For the text-containing cell, return its midpoint in (X, Y) coordinate format. 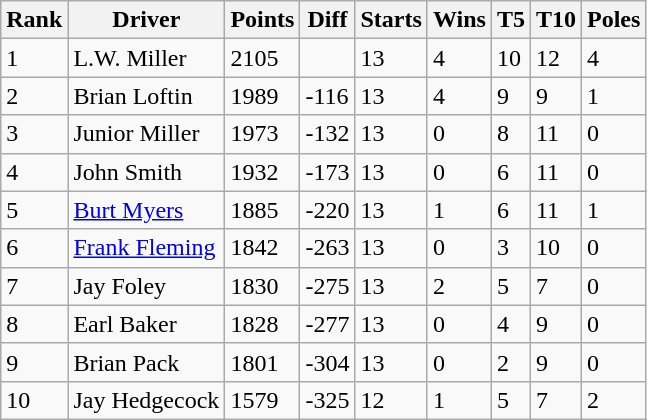
Wins (459, 20)
-263 (328, 248)
Diff (328, 20)
Poles (614, 20)
1842 (262, 248)
1828 (262, 324)
Brian Loftin (146, 96)
-220 (328, 210)
-132 (328, 134)
Jay Hedgecock (146, 400)
-275 (328, 286)
1973 (262, 134)
L.W. Miller (146, 58)
Junior Miller (146, 134)
John Smith (146, 172)
-116 (328, 96)
-277 (328, 324)
1932 (262, 172)
Driver (146, 20)
Brian Pack (146, 362)
T10 (556, 20)
Rank (34, 20)
Burt Myers (146, 210)
1830 (262, 286)
Starts (391, 20)
-304 (328, 362)
-173 (328, 172)
T5 (510, 20)
1885 (262, 210)
1801 (262, 362)
Jay Foley (146, 286)
-325 (328, 400)
1579 (262, 400)
1989 (262, 96)
Frank Fleming (146, 248)
2105 (262, 58)
Earl Baker (146, 324)
Points (262, 20)
